Locate the cell with the specified text and output its (X, Y) center coordinate. 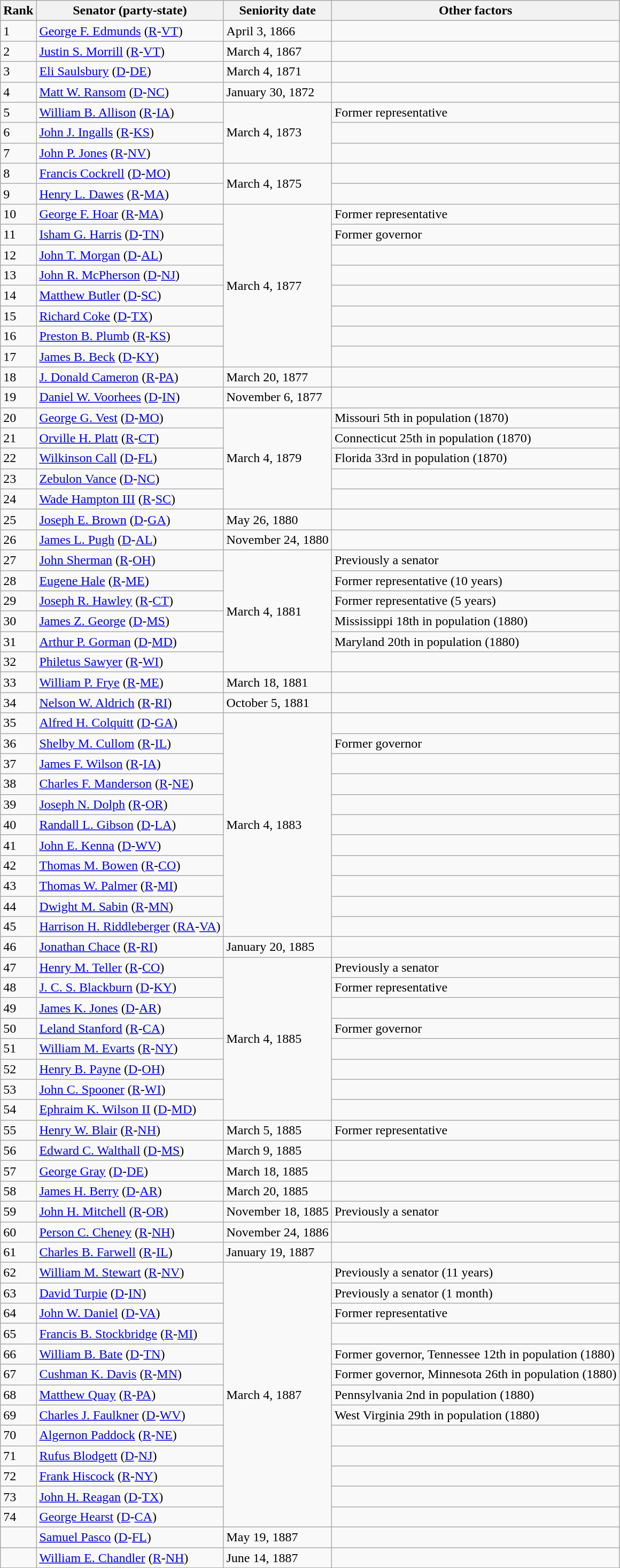
William M. Evarts (R-NY) (130, 1049)
March 9, 1885 (277, 1150)
March 4, 1881 (277, 611)
March 18, 1885 (277, 1171)
22 (18, 458)
March 5, 1885 (277, 1130)
Henry M. Teller (R-CO) (130, 967)
January 19, 1887 (277, 1252)
48 (18, 988)
April 3, 1866 (277, 31)
44 (18, 906)
14 (18, 296)
50 (18, 1028)
John Sherman (R-OH) (130, 560)
Samuel Pasco (D-FL) (130, 1537)
41 (18, 845)
72 (18, 1476)
Shelby M. Cullom (R-IL) (130, 743)
62 (18, 1273)
Henry L. Dawes (R-MA) (130, 194)
William E. Chandler (R-NH) (130, 1558)
Charles B. Farwell (R-IL) (130, 1252)
Person C. Cheney (R-NH) (130, 1232)
James L. Pugh (D-AL) (130, 540)
40 (18, 825)
12 (18, 255)
Joseph R. Hawley (R-CT) (130, 601)
May 19, 1887 (277, 1537)
11 (18, 234)
Thomas M. Bowen (R-CO) (130, 865)
24 (18, 499)
March 4, 1873 (277, 133)
Other factors (476, 11)
John H. Reagan (D-TX) (130, 1496)
March 4, 1879 (277, 458)
Eugene Hale (R-ME) (130, 580)
Thomas W. Palmer (R-MI) (130, 886)
Ephraim K. Wilson II (D-MD) (130, 1110)
74 (18, 1517)
John R. McPherson (D-NJ) (130, 275)
George F. Edmunds (R-VT) (130, 31)
James Z. George (D-MS) (130, 621)
43 (18, 886)
Florida 33rd in population (1870) (476, 458)
Isham G. Harris (D-TN) (130, 234)
10 (18, 214)
26 (18, 540)
January 30, 1872 (277, 92)
6 (18, 133)
70 (18, 1435)
William M. Stewart (R-NV) (130, 1273)
Wade Hampton III (R-SC) (130, 499)
Preston B. Plumb (R-KS) (130, 336)
34 (18, 703)
David Turpie (D-IN) (130, 1293)
17 (18, 357)
George Gray (D-DE) (130, 1171)
Former governor, Minnesota 26th in population (1880) (476, 1374)
51 (18, 1049)
4 (18, 92)
Matthew Quay (R-PA) (130, 1395)
Eli Saulsbury (D-DE) (130, 72)
March 4, 1885 (277, 1039)
16 (18, 336)
James K. Jones (D-AR) (130, 1008)
January 20, 1885 (277, 947)
7 (18, 153)
March 4, 1871 (277, 72)
John T. Morgan (D-AL) (130, 255)
Randall L. Gibson (D-LA) (130, 825)
Algernon Paddock (R-NE) (130, 1435)
Francis B. Stockbridge (R-MI) (130, 1334)
Arthur P. Gorman (D-MD) (130, 642)
John J. Ingalls (R-KS) (130, 133)
57 (18, 1171)
30 (18, 621)
55 (18, 1130)
George G. Vest (D-MO) (130, 418)
West Virginia 29th in population (1880) (476, 1415)
Cushman K. Davis (R-MN) (130, 1374)
George F. Hoar (R-MA) (130, 214)
Pennsylvania 2nd in population (1880) (476, 1395)
Seniority date (277, 11)
Nelson W. Aldrich (R-RI) (130, 703)
November 24, 1886 (277, 1232)
Mississippi 18th in population (1880) (476, 621)
Francis Cockrell (D-MO) (130, 173)
J. Donald Cameron (R-PA) (130, 377)
61 (18, 1252)
Rank (18, 11)
Charles J. Faulkner (D-WV) (130, 1415)
35 (18, 723)
Previously a senator (1 month) (476, 1293)
Joseph E. Brown (D-GA) (130, 519)
March 4, 1883 (277, 825)
November 18, 1885 (277, 1211)
Justin S. Morrill (R-VT) (130, 51)
Matthew Butler (D-SC) (130, 296)
Philetus Sawyer (R-WI) (130, 662)
Harrison H. Riddleberger (RA-VA) (130, 927)
Dwight M. Sabin (R-MN) (130, 906)
1 (18, 31)
William B. Bate (D-TN) (130, 1354)
19 (18, 397)
Zebulon Vance (D-NC) (130, 479)
James B. Beck (D-KY) (130, 357)
36 (18, 743)
James H. Berry (D-AR) (130, 1191)
Leland Stanford (R-CA) (130, 1028)
John E. Kenna (D-WV) (130, 845)
69 (18, 1415)
39 (18, 804)
March 18, 1881 (277, 682)
John P. Jones (R-NV) (130, 153)
25 (18, 519)
Edward C. Walthall (D-MS) (130, 1150)
William P. Frye (R-ME) (130, 682)
68 (18, 1395)
45 (18, 927)
23 (18, 479)
Former governor, Tennessee 12th in population (1880) (476, 1354)
Matt W. Ransom (D-NC) (130, 92)
March 4, 1877 (277, 285)
73 (18, 1496)
3 (18, 72)
56 (18, 1150)
66 (18, 1354)
52 (18, 1069)
21 (18, 438)
Maryland 20th in population (1880) (476, 642)
59 (18, 1211)
Richard Coke (D-TX) (130, 316)
Jonathan Chace (R-RI) (130, 947)
18 (18, 377)
Daniel W. Voorhees (D-IN) (130, 397)
Frank Hiscock (R-NY) (130, 1476)
Connecticut 25th in population (1870) (476, 438)
64 (18, 1313)
George Hearst (D-CA) (130, 1517)
November 24, 1880 (277, 540)
Charles F. Manderson (R-NE) (130, 784)
60 (18, 1232)
2 (18, 51)
27 (18, 560)
Alfred H. Colquitt (D-GA) (130, 723)
54 (18, 1110)
9 (18, 194)
Former representative (10 years) (476, 580)
47 (18, 967)
42 (18, 865)
53 (18, 1089)
Henry W. Blair (R-NH) (130, 1130)
John H. Mitchell (R-OR) (130, 1211)
June 14, 1887 (277, 1558)
31 (18, 642)
Senator (party-state) (130, 11)
32 (18, 662)
James F. Wilson (R-IA) (130, 764)
J. C. S. Blackburn (D-KY) (130, 988)
November 6, 1877 (277, 397)
Previously a senator (11 years) (476, 1273)
49 (18, 1008)
Joseph N. Dolph (R-OR) (130, 804)
67 (18, 1374)
May 26, 1880 (277, 519)
15 (18, 316)
March 20, 1885 (277, 1191)
Wilkinson Call (D-FL) (130, 458)
46 (18, 947)
Orville H. Platt (R-CT) (130, 438)
38 (18, 784)
William B. Allison (R-IA) (130, 112)
John C. Spooner (R-WI) (130, 1089)
20 (18, 418)
63 (18, 1293)
5 (18, 112)
33 (18, 682)
March 4, 1887 (277, 1395)
71 (18, 1456)
John W. Daniel (D-VA) (130, 1313)
Rufus Blodgett (D-NJ) (130, 1456)
65 (18, 1334)
March 4, 1867 (277, 51)
28 (18, 580)
13 (18, 275)
29 (18, 601)
Missouri 5th in population (1870) (476, 418)
Former representative (5 years) (476, 601)
Henry B. Payne (D-OH) (130, 1069)
October 5, 1881 (277, 703)
8 (18, 173)
37 (18, 764)
March 4, 1875 (277, 183)
58 (18, 1191)
March 20, 1877 (277, 377)
